Determine the [X, Y] coordinate at the center of the cell enclosing the given text.  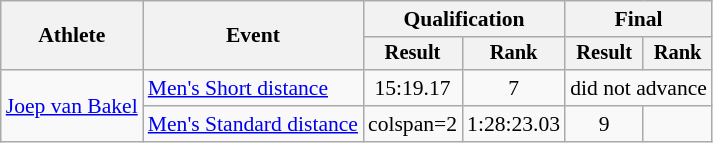
Qualification [464, 19]
Men's Short distance [253, 88]
9 [604, 124]
7 [514, 88]
Athlete [72, 36]
Men's Standard distance [253, 124]
Joep van Bakel [72, 106]
colspan=2 [412, 124]
Final [638, 19]
did not advance [638, 88]
15:19.17 [412, 88]
Event [253, 36]
1:28:23.03 [514, 124]
